Output the (X, Y) coordinate of the center of the cell containing the given text.  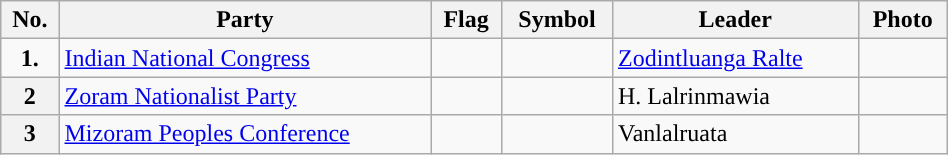
Vanlalruata (735, 134)
3 (30, 134)
Zoram Nationalist Party (245, 96)
No. (30, 20)
1. (30, 58)
Symbol (558, 20)
Mizoram Peoples Conference (245, 134)
H. Lalrinmawia (735, 96)
Flag (466, 20)
2 (30, 96)
Photo (902, 20)
Leader (735, 20)
Zodintluanga Ralte (735, 58)
Party (245, 20)
Indian National Congress (245, 58)
